Return the [x, y] coordinate for the center point of the cell that contains the specified text.  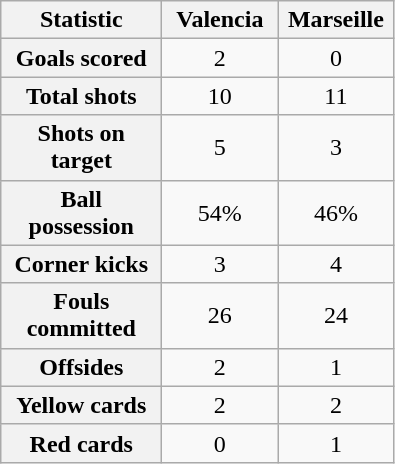
Total shots [82, 96]
Marseille [336, 20]
Statistic [82, 20]
46% [336, 212]
Fouls committed [82, 316]
Valencia [220, 20]
26 [220, 316]
Shots on target [82, 148]
Offsides [82, 367]
4 [336, 264]
Corner kicks [82, 264]
Goals scored [82, 58]
11 [336, 96]
5 [220, 148]
Yellow cards [82, 405]
Red cards [82, 443]
24 [336, 316]
10 [220, 96]
Ball possession [82, 212]
54% [220, 212]
